Return [x, y] of the center of cell containing provided text 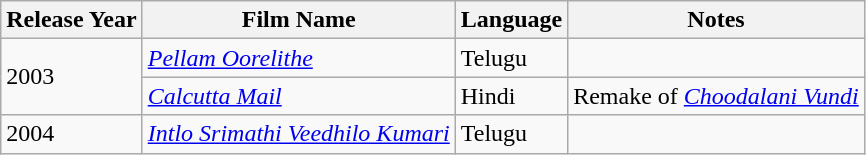
Release Year [72, 20]
Calcutta Mail [298, 96]
Notes [716, 20]
2003 [72, 77]
Language [511, 20]
Film Name [298, 20]
Intlo Srimathi Veedhilo Kumari [298, 134]
Hindi [511, 96]
Pellam Oorelithe [298, 58]
Remake of Choodalani Vundi [716, 96]
2004 [72, 134]
